Return (X, Y) of the center of cell containing provided text 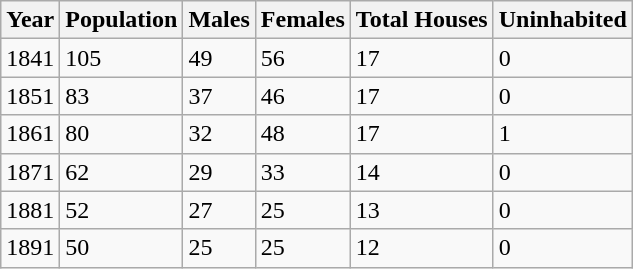
Uninhabited (562, 20)
Year (30, 20)
Total Houses (422, 20)
1861 (30, 134)
52 (122, 210)
29 (219, 172)
46 (302, 96)
32 (219, 134)
12 (422, 248)
80 (122, 134)
1841 (30, 58)
13 (422, 210)
49 (219, 58)
Males (219, 20)
37 (219, 96)
1851 (30, 96)
Population (122, 20)
1881 (30, 210)
1871 (30, 172)
33 (302, 172)
62 (122, 172)
105 (122, 58)
48 (302, 134)
83 (122, 96)
14 (422, 172)
56 (302, 58)
1891 (30, 248)
27 (219, 210)
50 (122, 248)
1 (562, 134)
Females (302, 20)
